Find where the given text appears and provide that cell's center as [x, y] coordinate. 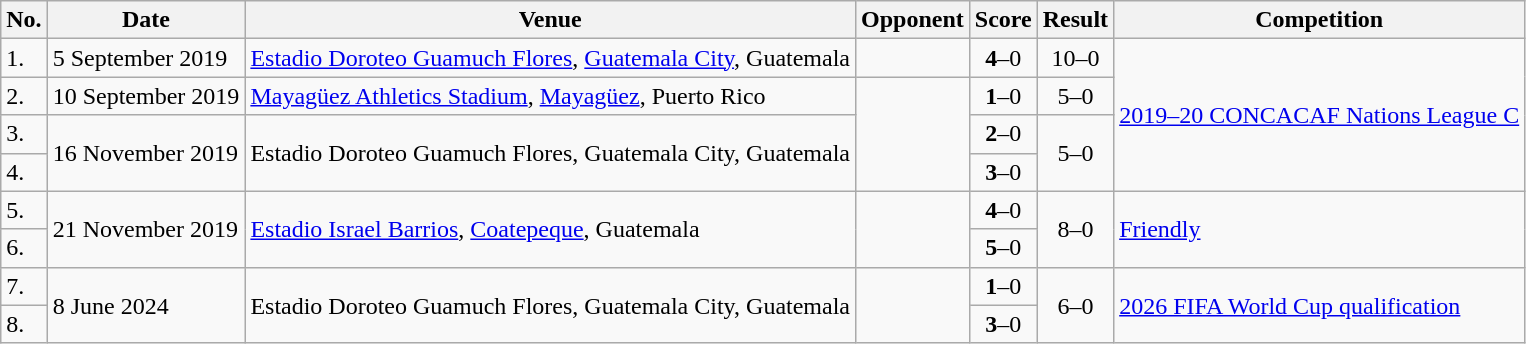
5. [24, 210]
2–0 [1003, 134]
16 November 2019 [146, 153]
Result [1075, 20]
8. [24, 324]
10 September 2019 [146, 96]
6. [24, 248]
6–0 [1075, 305]
Opponent [913, 20]
2. [24, 96]
3. [24, 134]
21 November 2019 [146, 229]
Venue [550, 20]
1. [24, 58]
Mayagüez Athletics Stadium, Mayagüez, Puerto Rico [550, 96]
8–0 [1075, 229]
10–0 [1075, 58]
8 June 2024 [146, 305]
Estadio Israel Barrios, Coatepeque, Guatemala [550, 229]
2026 FIFA World Cup qualification [1320, 305]
Competition [1320, 20]
2019–20 CONCACAF Nations League C [1320, 115]
4. [24, 172]
5 September 2019 [146, 58]
Date [146, 20]
7. [24, 286]
Score [1003, 20]
Friendly [1320, 229]
No. [24, 20]
